Output the (x, y) coordinate of the center of the cell containing the given text.  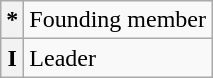
Leader (118, 58)
I (12, 58)
* (12, 20)
Founding member (118, 20)
